Scan for the cell matching the given text and deliver its [X, Y] coordinate at center. 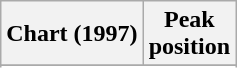
Peakposition [189, 34]
Chart (1997) [72, 34]
